Find where the given text appears and provide that cell's center as [X, Y] coordinate. 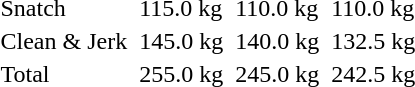
140.0 kg [278, 41]
145.0 kg [182, 41]
